Return the [x, y] coordinate for the center point of the cell that contains the specified text.  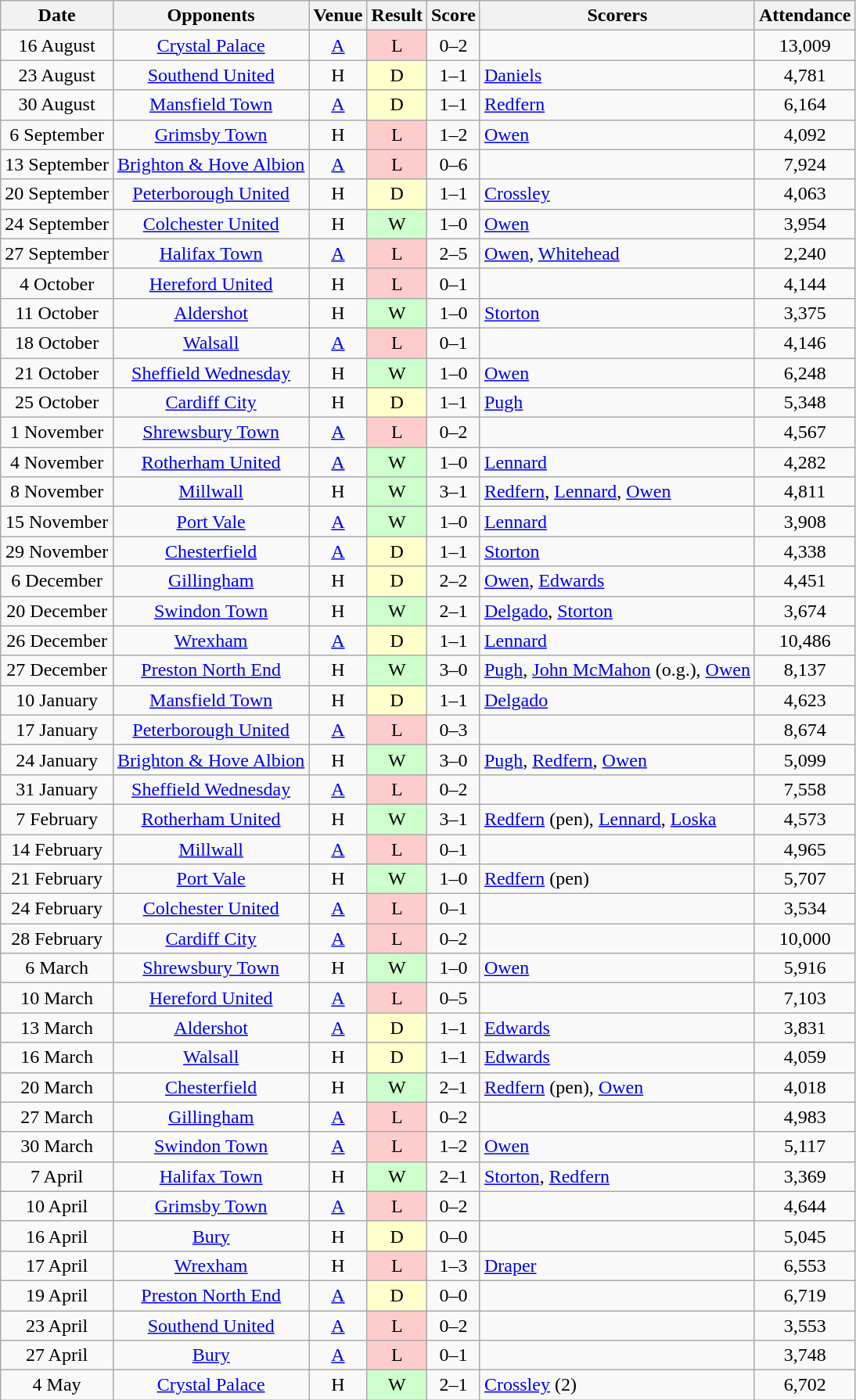
21 February [57, 879]
2,240 [804, 253]
4,144 [804, 283]
10 March [57, 998]
30 August [57, 105]
10 April [57, 1206]
6 September [57, 135]
31 January [57, 789]
4,146 [804, 343]
13 September [57, 164]
17 April [57, 1265]
0–5 [453, 998]
3,553 [804, 1326]
Draper [617, 1265]
1 November [57, 433]
21 October [57, 373]
4,063 [804, 194]
24 February [57, 909]
5,916 [804, 968]
24 January [57, 759]
Redfern [617, 105]
16 April [57, 1236]
Redfern, Lennard, Owen [617, 492]
27 September [57, 253]
6 March [57, 968]
Pugh, John McMahon (o.g.), Owen [617, 670]
5,707 [804, 879]
13 March [57, 1028]
7,558 [804, 789]
23 August [57, 75]
24 September [57, 224]
5,045 [804, 1236]
15 November [57, 522]
5,117 [804, 1147]
Storton, Redfern [617, 1176]
Crossley (2) [617, 1385]
13,009 [804, 45]
10 January [57, 700]
4,811 [804, 492]
4 November [57, 462]
16 August [57, 45]
Pugh [617, 403]
8,137 [804, 670]
3,534 [804, 909]
Scorers [617, 16]
3,831 [804, 1028]
3,375 [804, 313]
6,702 [804, 1385]
Result [397, 16]
28 February [57, 939]
Redfern (pen) [617, 879]
3,908 [804, 522]
4,059 [804, 1057]
27 December [57, 670]
2–2 [453, 581]
4 October [57, 283]
27 March [57, 1117]
4,983 [804, 1117]
2–5 [453, 253]
5,099 [804, 759]
Delgado, Storton [617, 611]
6,248 [804, 373]
4,338 [804, 551]
4 May [57, 1385]
Pugh, Redfern, Owen [617, 759]
19 April [57, 1295]
1–3 [453, 1265]
4,018 [804, 1087]
0–3 [453, 730]
14 February [57, 849]
6,164 [804, 105]
4,781 [804, 75]
7 February [57, 819]
10,000 [804, 939]
20 March [57, 1087]
4,965 [804, 849]
4,282 [804, 462]
4,623 [804, 700]
27 April [57, 1355]
7,103 [804, 998]
20 December [57, 611]
3,748 [804, 1355]
Redfern (pen), Owen [617, 1087]
11 October [57, 313]
6,719 [804, 1295]
18 October [57, 343]
4,451 [804, 581]
6,553 [804, 1265]
4,092 [804, 135]
Venue [338, 16]
4,573 [804, 819]
6 December [57, 581]
Score [453, 16]
Daniels [617, 75]
Crossley [617, 194]
20 September [57, 194]
Delgado [617, 700]
3,674 [804, 611]
Attendance [804, 16]
8,674 [804, 730]
23 April [57, 1326]
0–6 [453, 164]
4,567 [804, 433]
4,644 [804, 1206]
8 November [57, 492]
16 March [57, 1057]
29 November [57, 551]
Owen, Whitehead [617, 253]
3,369 [804, 1176]
Opponents [210, 16]
Redfern (pen), Lennard, Loska [617, 819]
3,954 [804, 224]
Date [57, 16]
10,486 [804, 641]
7,924 [804, 164]
7 April [57, 1176]
Owen, Edwards [617, 581]
30 March [57, 1147]
17 January [57, 730]
25 October [57, 403]
5,348 [804, 403]
26 December [57, 641]
